Output the [x, y] coordinate of the center of the cell containing the given text.  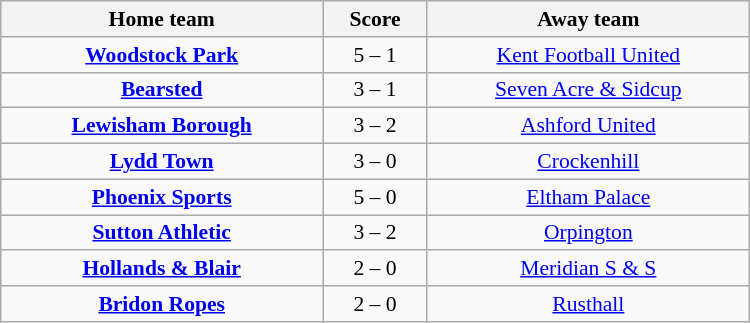
Home team [162, 19]
Crockenhill [588, 162]
Kent Football United [588, 55]
5 – 1 [376, 55]
3 – 1 [376, 90]
Eltham Palace [588, 197]
Bearsted [162, 90]
Orpington [588, 233]
Rusthall [588, 304]
Score [376, 19]
Hollands & Blair [162, 269]
Lydd Town [162, 162]
Lewisham Borough [162, 126]
Away team [588, 19]
Phoenix Sports [162, 197]
Seven Acre & Sidcup [588, 90]
Woodstock Park [162, 55]
Sutton Athletic [162, 233]
Meridian S & S [588, 269]
Bridon Ropes [162, 304]
3 – 0 [376, 162]
Ashford United [588, 126]
5 – 0 [376, 197]
